Pinpoint the cell where the given text exists, returning its [x, y] midpoint coordinate. 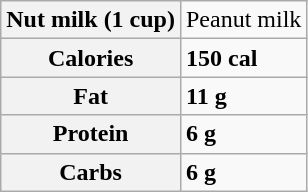
Protein [91, 134]
Calories [91, 58]
Carbs [91, 172]
150 cal [243, 58]
11 g [243, 96]
Fat [91, 96]
Nut milk (1 cup) [91, 20]
Peanut milk [243, 20]
